Pinpoint the cell where the given text exists, returning its [X, Y] midpoint coordinate. 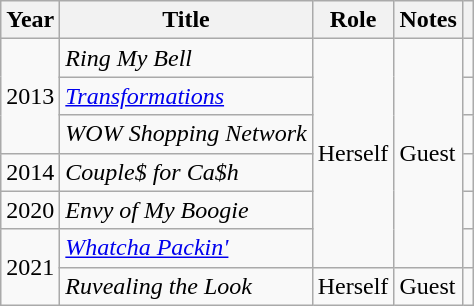
Title [186, 20]
Notes [428, 20]
Role [353, 20]
Whatcha Packin' [186, 248]
Transformations [186, 96]
Year [30, 20]
2013 [30, 96]
Ring My Bell [186, 58]
2021 [30, 267]
2020 [30, 210]
WOW Shopping Network [186, 134]
Ruvealing the Look [186, 286]
Couple$ for Ca$h [186, 172]
Envy of My Boogie [186, 210]
2014 [30, 172]
